Pinpoint the cell where the given text exists, returning its (X, Y) midpoint coordinate. 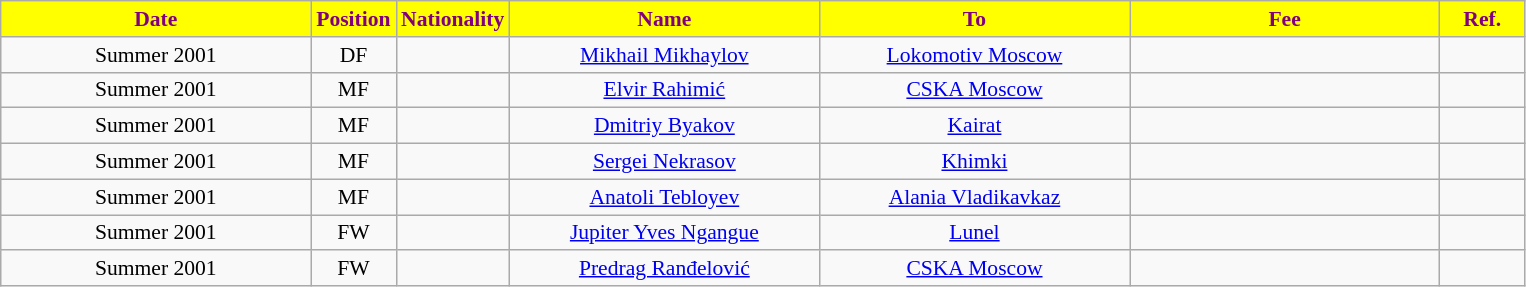
Fee (1285, 19)
Dmitriy Byakov (664, 126)
Jupiter Yves Ngangue (664, 233)
Lunel (974, 233)
Lokomotiv Moscow (974, 55)
Date (156, 19)
Predrag Ranđelović (664, 269)
Position (354, 19)
DF (354, 55)
Alania Vladikavkaz (974, 197)
Nationality (452, 19)
Sergei Nekrasov (664, 162)
Anatoli Tebloyev (664, 197)
Elvir Rahimić (664, 90)
Mikhail Mikhaylov (664, 55)
Khimki (974, 162)
Ref. (1482, 19)
Name (664, 19)
Kairat (974, 126)
To (974, 19)
